Locate the cell with the specified text and output its (X, Y) center coordinate. 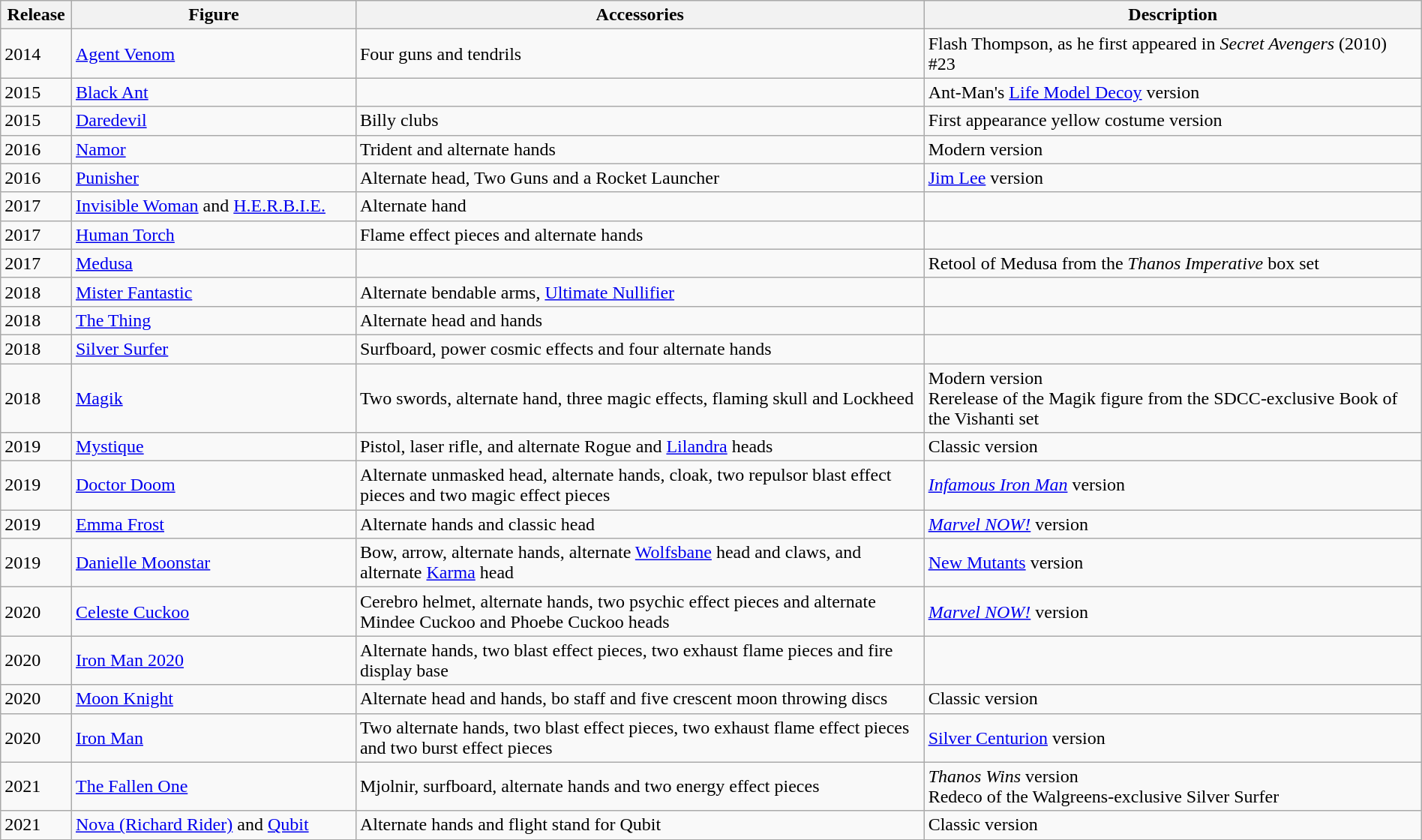
Modern version (1173, 149)
Medusa (213, 263)
Ant-Man's Life Model Decoy version (1173, 92)
Figure (213, 15)
Alternate hands and flight stand for Qubit (640, 825)
Danielle Moonstar (213, 562)
Alternate head and hands (640, 320)
Daredevil (213, 121)
The Fallen One (213, 786)
Pistol, laser rifle, and alternate Rogue and Lilandra heads (640, 447)
Agent Venom (213, 54)
Infamous Iron Man version (1173, 486)
Emma Frost (213, 524)
Alternate unmasked head, alternate hands, cloak, two repulsor blast effect pieces and two magic effect pieces (640, 486)
Cerebro helmet, alternate hands, two psychic effect pieces and alternate Mindee Cuckoo and Phoebe Cuckoo heads (640, 612)
Accessories (640, 15)
Bow, arrow, alternate hands, alternate Wolfsbane head and claws, and alternate Karma head (640, 562)
Moon Knight (213, 699)
Four guns and tendrils (640, 54)
First appearance yellow costume version (1173, 121)
The Thing (213, 320)
Alternate hand (640, 206)
Alternate hands, two blast effect pieces, two exhaust flame pieces and fire display base (640, 660)
Human Torch (213, 235)
Iron Man (213, 738)
Namor (213, 149)
Celeste Cuckoo (213, 612)
Modern versionRerelease of the Magik figure from the SDCC-exclusive Book of the Vishanti set (1173, 397)
Invisible Woman and H.E.R.B.I.E. (213, 206)
Alternate hands and classic head (640, 524)
Billy clubs (640, 121)
Alternate bendable arms, Ultimate Nullifier (640, 292)
Magik (213, 397)
Nova (Richard Rider) and Qubit (213, 825)
Retool of Medusa from the Thanos Imperative box set (1173, 263)
Alternate head, Two Guns and a Rocket Launcher (640, 178)
Silver Surfer (213, 349)
Alternate head and hands, bo staff and five crescent moon throwing discs (640, 699)
Description (1173, 15)
Thanos Wins versionRedeco of the Walgreens-exclusive Silver Surfer (1173, 786)
Mister Fantastic (213, 292)
Mystique (213, 447)
Release (36, 15)
Black Ant (213, 92)
Surfboard, power cosmic effects and four alternate hands (640, 349)
Punisher (213, 178)
New Mutants version (1173, 562)
Silver Centurion version (1173, 738)
Iron Man 2020 (213, 660)
Flash Thompson, as he first appeared in Secret Avengers (2010) #23 (1173, 54)
Flame effect pieces and alternate hands (640, 235)
Jim Lee version (1173, 178)
Two swords, alternate hand, three magic effects, flaming skull and Lockheed (640, 397)
Two alternate hands, two blast effect pieces, two exhaust flame effect pieces and two burst effect pieces (640, 738)
2014 (36, 54)
Doctor Doom (213, 486)
Trident and alternate hands (640, 149)
Mjolnir, surfboard, alternate hands and two energy effect pieces (640, 786)
